Pinpoint the cell where the given text exists, returning its [X, Y] midpoint coordinate. 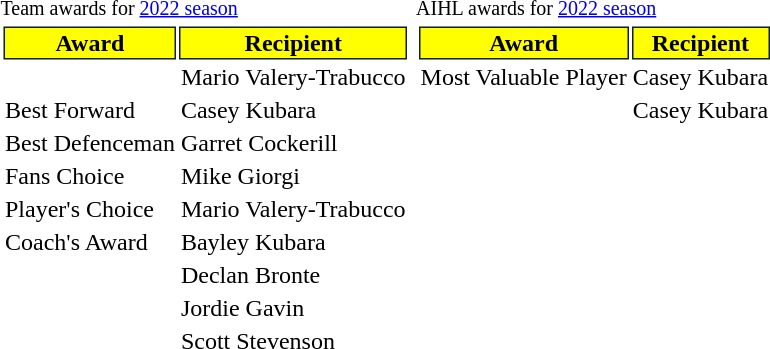
Garret Cockerill [293, 143]
Mike Giorgi [293, 177]
Bayley Kubara [293, 243]
Best Defenceman [90, 143]
Player's Choice [90, 209]
Best Forward [90, 111]
Coach's Award [90, 243]
Declan Bronte [293, 275]
Jordie Gavin [293, 309]
Fans Choice [90, 177]
Most Valuable Player [524, 77]
